Pinpoint the cell where the given text exists, returning its (X, Y) midpoint coordinate. 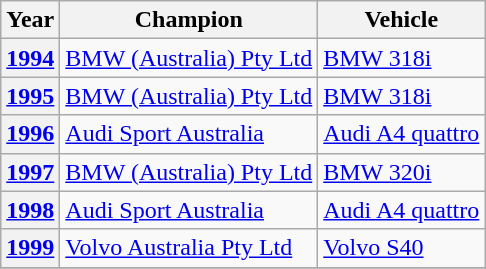
1999 (30, 248)
Volvo S40 (402, 248)
Year (30, 20)
1996 (30, 134)
1995 (30, 96)
1998 (30, 210)
Champion (189, 20)
Vehicle (402, 20)
1994 (30, 58)
BMW 320i (402, 172)
Volvo Australia Pty Ltd (189, 248)
1997 (30, 172)
